For the text-containing cell, return its midpoint in [x, y] coordinate format. 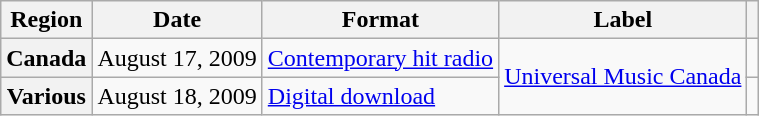
Date [177, 20]
Various [46, 96]
Canada [46, 58]
August 17, 2009 [177, 58]
Universal Music Canada [623, 77]
Label [623, 20]
August 18, 2009 [177, 96]
Region [46, 20]
Format [380, 20]
Contemporary hit radio [380, 58]
Digital download [380, 96]
